Provide the (X, Y) coordinate of the cell's center where the given text is located.  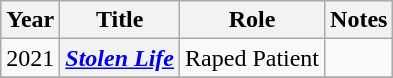
Stolen Life (120, 58)
Title (120, 20)
Year (30, 20)
Role (252, 20)
Notes (359, 20)
2021 (30, 58)
Raped Patient (252, 58)
